Scan for the cell matching the given text and deliver its [X, Y] coordinate at center. 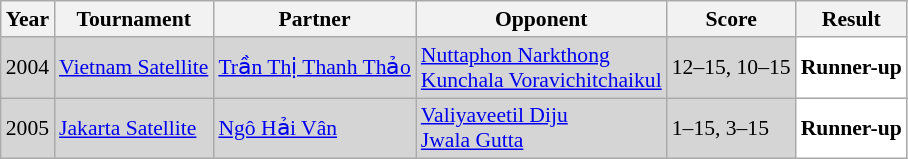
12–15, 10–15 [732, 68]
Partner [314, 19]
Valiyaveetil Diju Jwala Gutta [542, 128]
2005 [28, 128]
1–15, 3–15 [732, 128]
Result [852, 19]
Jakarta Satellite [134, 128]
Tournament [134, 19]
Nuttaphon Narkthong Kunchala Voravichitchaikul [542, 68]
Opponent [542, 19]
2004 [28, 68]
Score [732, 19]
Ngô Hải Vân [314, 128]
Trần Thị Thanh Thảo [314, 68]
Vietnam Satellite [134, 68]
Year [28, 19]
